Detect which cell encompasses the target text, then output its [x, y] center coordinate. 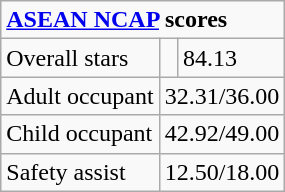
Adult occupant [80, 96]
ASEAN NCAP scores [143, 20]
42.92/49.00 [222, 134]
Overall stars [80, 58]
12.50/18.00 [222, 172]
84.13 [230, 58]
Child occupant [80, 134]
32.31/36.00 [222, 96]
Safety assist [80, 172]
